Capture the cell that displays the provided text and extract its (X, Y) central coordinate. 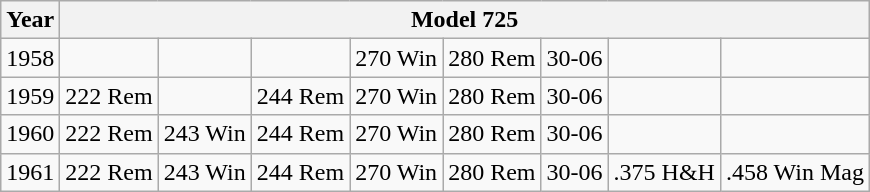
Year (30, 20)
1959 (30, 96)
Model 725 (465, 20)
1961 (30, 172)
.458 Win Mag (794, 172)
.375 H&H (664, 172)
1958 (30, 58)
1960 (30, 134)
